Scan for the cell matching the given text and deliver its [X, Y] coordinate at center. 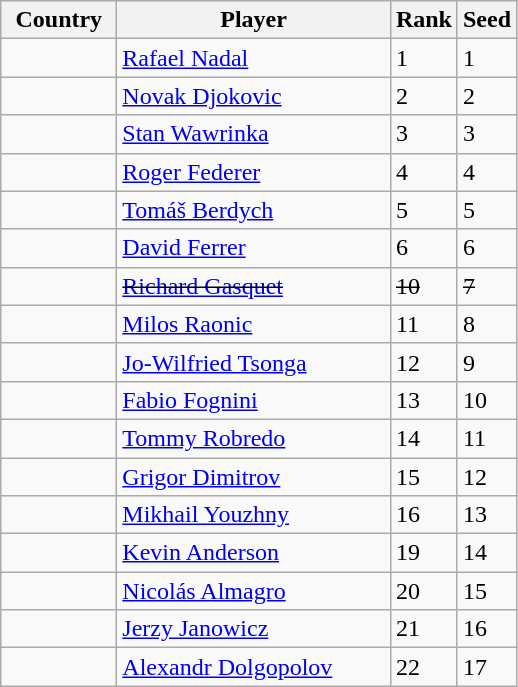
Jerzy Janowicz [254, 629]
Roger Federer [254, 172]
8 [486, 324]
Milos Raonic [254, 324]
20 [424, 591]
Grigor Dimitrov [254, 477]
Fabio Fognini [254, 400]
Seed [486, 20]
Rank [424, 20]
Tomáš Berdych [254, 210]
7 [486, 286]
Mikhail Youzhny [254, 515]
Kevin Anderson [254, 553]
Tommy Robredo [254, 438]
22 [424, 667]
Stan Wawrinka [254, 134]
21 [424, 629]
David Ferrer [254, 248]
Alexandr Dolgopolov [254, 667]
9 [486, 362]
Country [59, 20]
Novak Djokovic [254, 96]
Player [254, 20]
Nicolás Almagro [254, 591]
17 [486, 667]
Rafael Nadal [254, 58]
19 [424, 553]
Richard Gasquet [254, 286]
Jo-Wilfried Tsonga [254, 362]
